Locate the cell with the specified text and output its [x, y] center coordinate. 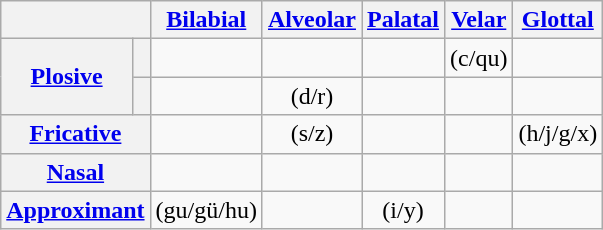
(c/qu) [479, 58]
Approximant [76, 210]
Nasal [76, 172]
Velar [479, 20]
(gu/gü/hu) [206, 210]
Plosive [67, 77]
Palatal [404, 20]
(i/y) [404, 210]
Bilabial [206, 20]
(d/r) [312, 96]
Alveolar [312, 20]
(s/z) [312, 134]
Glottal [558, 20]
Fricative [76, 134]
(h/j/g/x) [558, 134]
